Output the (x, y) coordinate of the center of the cell containing the given text.  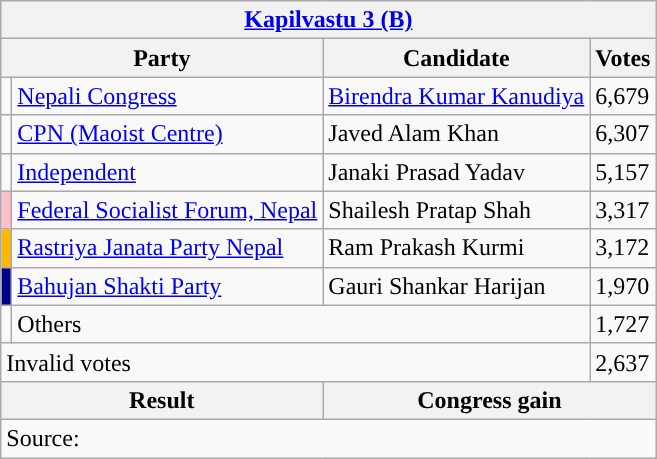
Birendra Kumar Kanudiya (456, 96)
Party (162, 58)
6,679 (623, 96)
Rastriya Janata Party Nepal (168, 248)
Kapilvastu 3 (B) (328, 20)
6,307 (623, 134)
Independent (168, 172)
Gauri Shankar Harijan (456, 286)
Bahujan Shakti Party (168, 286)
Candidate (456, 58)
3,317 (623, 210)
Janaki Prasad Yadav (456, 172)
Invalid votes (296, 362)
CPN (Maoist Centre) (168, 134)
1,727 (623, 324)
Shailesh Pratap Shah (456, 210)
Nepali Congress (168, 96)
Ram Prakash Kurmi (456, 248)
Source: (328, 438)
Votes (623, 58)
1,970 (623, 286)
Javed Alam Khan (456, 134)
Congress gain (490, 400)
3,172 (623, 248)
Others (301, 324)
5,157 (623, 172)
Federal Socialist Forum, Nepal (168, 210)
2,637 (623, 362)
Result (162, 400)
